Detect which cell encompasses the target text, then output its (x, y) center coordinate. 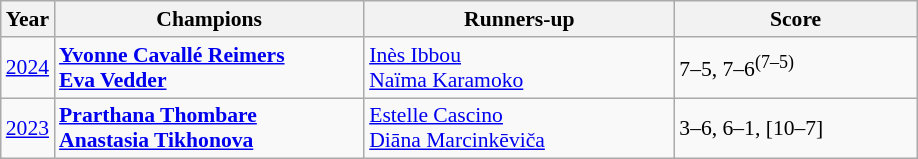
Champions (209, 19)
Year (28, 19)
Yvonne Cavallé Reimers Eva Vedder (209, 68)
2024 (28, 68)
3–6, 6–1, [10–7] (796, 128)
Runners-up (519, 19)
Estelle Cascino Diāna Marcinkēviča (519, 128)
7–5, 7–6(7–5) (796, 68)
Prarthana Thombare Anastasia Tikhonova (209, 128)
Score (796, 19)
2023 (28, 128)
Inès Ibbou Naïma Karamoko (519, 68)
